Search for the cell housing the specified text and yield its [X, Y] center coordinate. 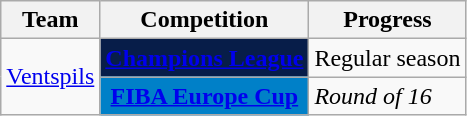
Round of 16 [388, 96]
Team [50, 20]
Progress [388, 20]
Competition [204, 20]
Regular season [388, 58]
Champions League [204, 58]
Ventspils [50, 77]
FIBA Europe Cup [204, 96]
